Provide the [X, Y] coordinate of the cell's center where the given text is located.  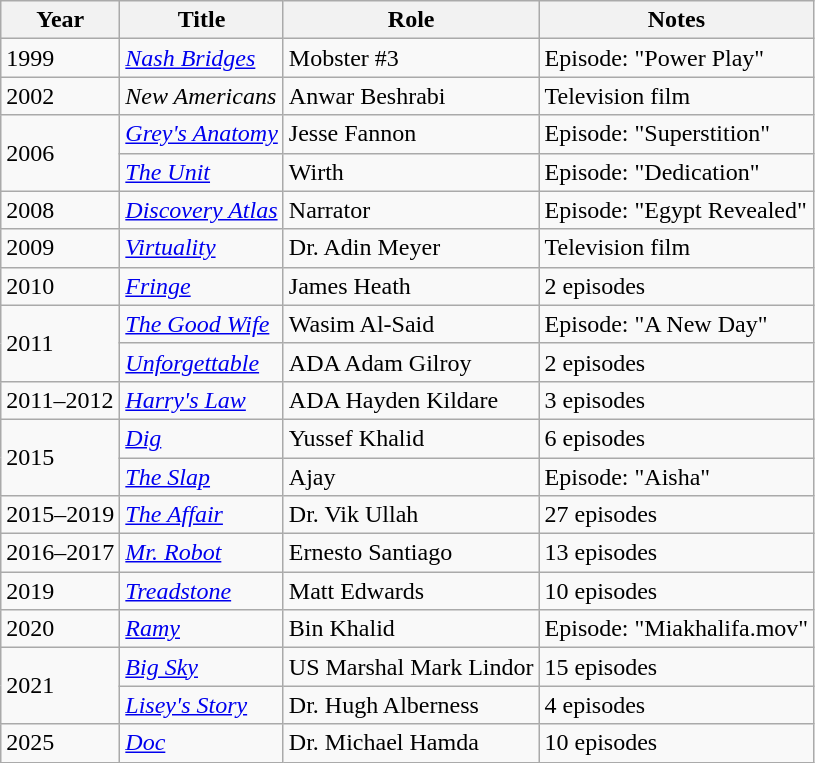
2011 [60, 343]
2015–2019 [60, 515]
2010 [60, 286]
Episode: "Superstition" [676, 134]
Episode: "Power Play" [676, 58]
Treadstone [202, 591]
2008 [60, 210]
Episode: "Aisha" [676, 477]
2021 [60, 686]
Discovery Atlas [202, 210]
Episode: "Egypt Revealed" [676, 210]
The Unit [202, 172]
2011–2012 [60, 400]
Wirth [411, 172]
2025 [60, 743]
James Heath [411, 286]
Ramy [202, 629]
Jesse Fannon [411, 134]
4 episodes [676, 705]
Episode: "A New Day" [676, 324]
2020 [60, 629]
27 episodes [676, 515]
2015 [60, 457]
New Americans [202, 96]
Narrator [411, 210]
Bin Khalid [411, 629]
Fringe [202, 286]
Dr. Adin Meyer [411, 248]
Notes [676, 20]
13 episodes [676, 553]
Episode: "Miakhalifa.mov" [676, 629]
Ajay [411, 477]
The Slap [202, 477]
Episode: "Dedication" [676, 172]
6 episodes [676, 438]
3 episodes [676, 400]
Grey's Anatomy [202, 134]
2019 [60, 591]
Wasim Al-Said [411, 324]
1999 [60, 58]
Anwar Beshrabi [411, 96]
Lisey's Story [202, 705]
2009 [60, 248]
Dr. Vik Ullah [411, 515]
Virtuality [202, 248]
Big Sky [202, 667]
Mr. Robot [202, 553]
Dig [202, 438]
ADA Hayden Kildare [411, 400]
Dr. Michael Hamda [411, 743]
The Good Wife [202, 324]
Title [202, 20]
2006 [60, 153]
15 episodes [676, 667]
Dr. Hugh Alberness [411, 705]
Harry's Law [202, 400]
2016–2017 [60, 553]
Unforgettable [202, 362]
Doc [202, 743]
Mobster #3 [411, 58]
The Affair [202, 515]
Yussef Khalid [411, 438]
Role [411, 20]
Matt Edwards [411, 591]
ADA Adam Gilroy [411, 362]
US Marshal Mark Lindor [411, 667]
Year [60, 20]
2002 [60, 96]
Ernesto Santiago [411, 553]
Nash Bridges [202, 58]
